Locate the cell with the specified text and output its (x, y) center coordinate. 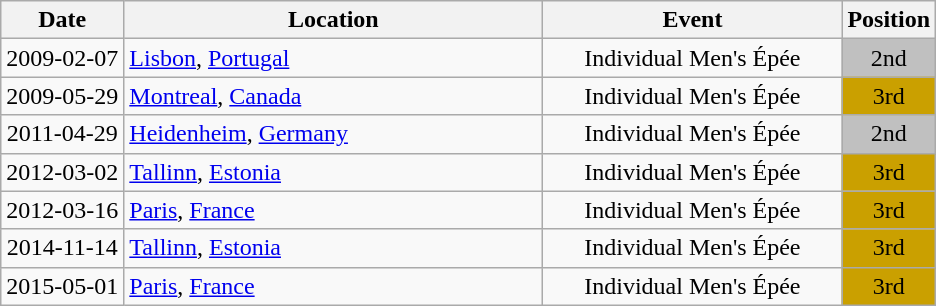
Montreal, Canada (334, 96)
2009-02-07 (62, 58)
2011-04-29 (62, 134)
Event (692, 20)
2015-05-01 (62, 286)
Position (889, 20)
Heidenheim, Germany (334, 134)
2014-11-14 (62, 248)
Lisbon, Portugal (334, 58)
2009-05-29 (62, 96)
2012-03-02 (62, 172)
Location (334, 20)
2012-03-16 (62, 210)
Date (62, 20)
